Capture the cell that displays the provided text and extract its (x, y) central coordinate. 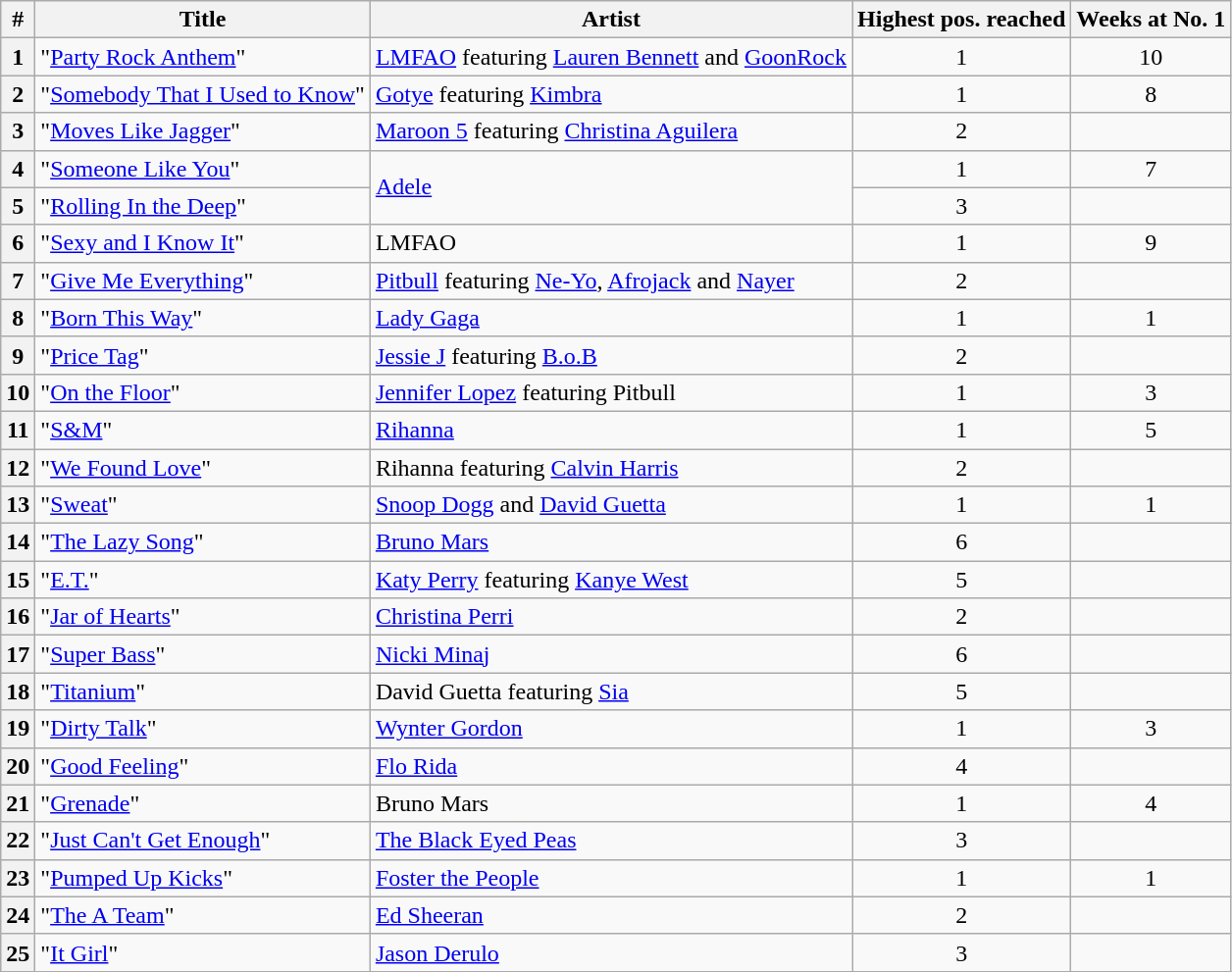
LMFAO featuring Lauren Bennett and GoonRock (610, 57)
Jessie J featuring B.o.B (610, 355)
Gotye featuring Kimbra (610, 94)
LMFAO (610, 243)
# (18, 20)
"Price Tag" (203, 355)
Maroon 5 featuring Christina Aguilera (610, 131)
Highest pos. reached (961, 20)
25 (18, 952)
14 (18, 542)
"Give Me Everything" (203, 281)
"Sweat" (203, 505)
"The Lazy Song" (203, 542)
"E.T." (203, 580)
Rihanna featuring Calvin Harris (610, 468)
David Guetta featuring Sia (610, 691)
Flo Rida (610, 766)
19 (18, 729)
The Black Eyed Peas (610, 841)
"Someone Like You" (203, 169)
Pitbull featuring Ne-Yo, Afrojack and Nayer (610, 281)
Jennifer Lopez featuring Pitbull (610, 392)
21 (18, 803)
16 (18, 617)
Title (203, 20)
Ed Sheeran (610, 915)
Foster the People (610, 878)
"The A Team" (203, 915)
Nicki Minaj (610, 654)
Adele (610, 187)
Snoop Dogg and David Guetta (610, 505)
"Just Can't Get Enough" (203, 841)
"Sexy and I Know It" (203, 243)
"Dirty Talk" (203, 729)
12 (18, 468)
"Somebody That I Used to Know" (203, 94)
Christina Perri (610, 617)
Lady Gaga (610, 318)
"On the Floor" (203, 392)
"Rolling In the Deep" (203, 206)
15 (18, 580)
11 (18, 430)
"Grenade" (203, 803)
24 (18, 915)
"S&M" (203, 430)
"Party Rock Anthem" (203, 57)
"Pumped Up Kicks" (203, 878)
"Super Bass" (203, 654)
"Moves Like Jagger" (203, 131)
Wynter Gordon (610, 729)
Katy Perry featuring Kanye West (610, 580)
23 (18, 878)
"We Found Love" (203, 468)
"It Girl" (203, 952)
Weeks at No. 1 (1152, 20)
"Born This Way" (203, 318)
Artist (610, 20)
22 (18, 841)
"Good Feeling" (203, 766)
"Jar of Hearts" (203, 617)
"Titanium" (203, 691)
13 (18, 505)
20 (18, 766)
Rihanna (610, 430)
17 (18, 654)
Jason Derulo (610, 952)
18 (18, 691)
